Output the [x, y] coordinate of the center of the cell containing the given text.  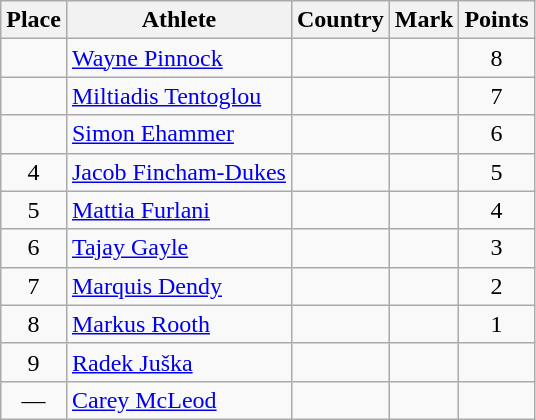
Country [340, 20]
Place [34, 20]
2 [496, 286]
Tajay Gayle [178, 248]
Marquis Dendy [178, 286]
— [34, 400]
Jacob Fincham-Dukes [178, 172]
1 [496, 324]
Markus Rooth [178, 324]
9 [34, 362]
Athlete [178, 20]
Mattia Furlani [178, 210]
Miltiadis Tentoglou [178, 96]
Simon Ehammer [178, 134]
Mark [424, 20]
Radek Juška [178, 362]
Carey McLeod [178, 400]
Points [496, 20]
Wayne Pinnock [178, 58]
3 [496, 248]
